Return the (x, y) coordinate for the center point of the cell that contains the specified text.  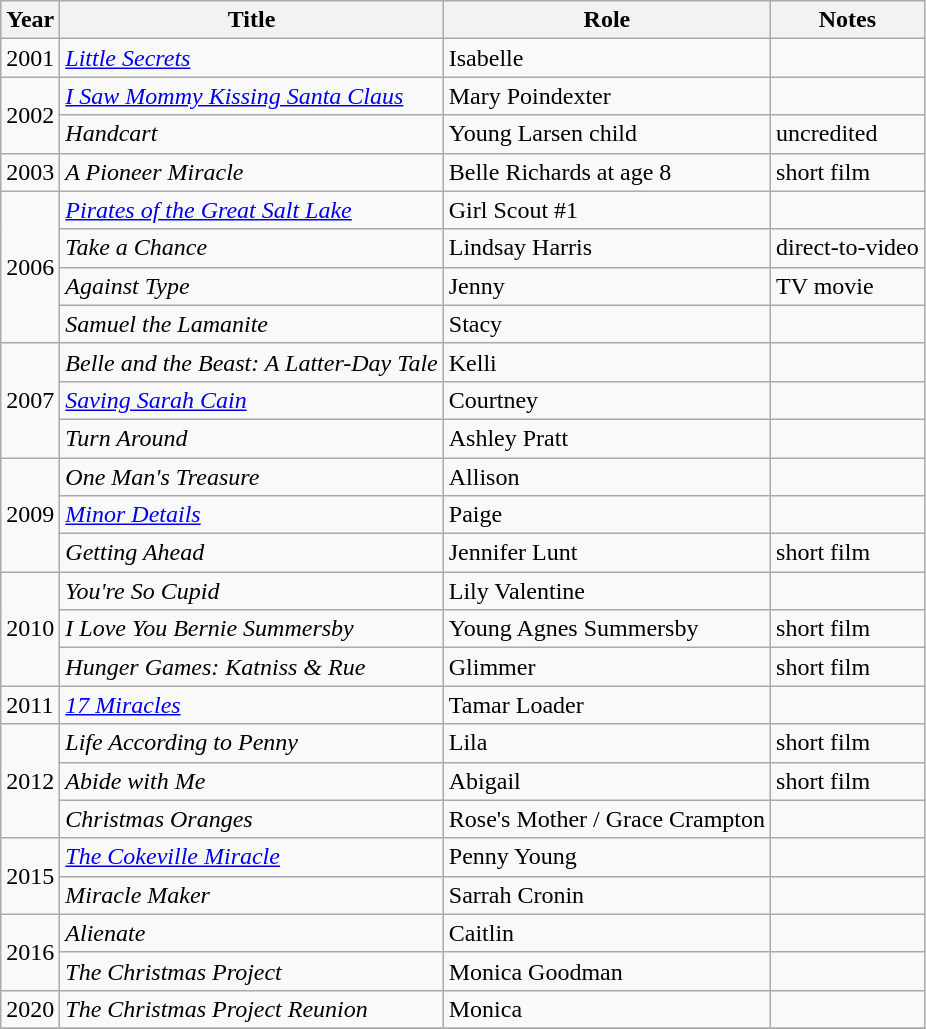
Lily Valentine (606, 591)
A Pioneer Miracle (252, 172)
Abide with Me (252, 781)
Year (30, 20)
Lila (606, 743)
2010 (30, 629)
Isabelle (606, 58)
Hunger Games: Katniss & Rue (252, 667)
2016 (30, 952)
Life According to Penny (252, 743)
Jennifer Lunt (606, 553)
Glimmer (606, 667)
Kelli (606, 362)
Pirates of the Great Salt Lake (252, 210)
Take a Chance (252, 248)
One Man's Treasure (252, 477)
Penny Young (606, 857)
Rose's Mother / Grace Crampton (606, 819)
Caitlin (606, 933)
Monica (606, 1009)
Alienate (252, 933)
Jenny (606, 286)
2007 (30, 400)
Minor Details (252, 515)
Tamar Loader (606, 705)
Belle and the Beast: A Latter-Day Tale (252, 362)
Young Larsen child (606, 134)
uncredited (848, 134)
2012 (30, 781)
Getting Ahead (252, 553)
2020 (30, 1009)
I Saw Mommy Kissing Santa Claus (252, 96)
Mary Poindexter (606, 96)
Ashley Pratt (606, 438)
direct-to-video (848, 248)
Belle Richards at age 8 (606, 172)
2015 (30, 876)
Notes (848, 20)
2001 (30, 58)
Little Secrets (252, 58)
The Christmas Project (252, 971)
Christmas Oranges (252, 819)
I Love You Bernie Summersby (252, 629)
Samuel the Lamanite (252, 324)
Saving Sarah Cain (252, 400)
Paige (606, 515)
Miracle Maker (252, 895)
2002 (30, 115)
Young Agnes Summersby (606, 629)
2009 (30, 515)
Title (252, 20)
Sarrah Cronin (606, 895)
2011 (30, 705)
TV movie (848, 286)
Handcart (252, 134)
17 Miracles (252, 705)
2003 (30, 172)
The Christmas Project Reunion (252, 1009)
Stacy (606, 324)
Turn Around (252, 438)
Allison (606, 477)
Role (606, 20)
Against Type (252, 286)
Courtney (606, 400)
Abigail (606, 781)
Monica Goodman (606, 971)
Girl Scout #1 (606, 210)
You're So Cupid (252, 591)
Lindsay Harris (606, 248)
2006 (30, 267)
The Cokeville Miracle (252, 857)
